Pinpoint the cell where the given text exists, returning its [X, Y] midpoint coordinate. 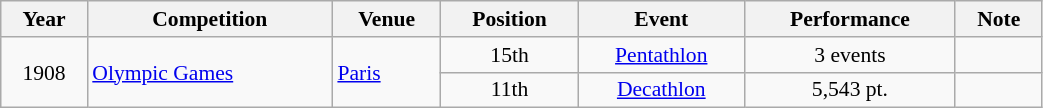
Note [998, 19]
Competition [210, 19]
Position [510, 19]
11th [510, 90]
Decathlon [661, 90]
Paris [386, 72]
Event [661, 19]
Venue [386, 19]
Pentathlon [661, 55]
Year [44, 19]
Olympic Games [210, 72]
3 events [850, 55]
1908 [44, 72]
5,543 pt. [850, 90]
Performance [850, 19]
15th [510, 55]
